Determine the (x, y) coordinate at the center of the cell enclosing the given text.  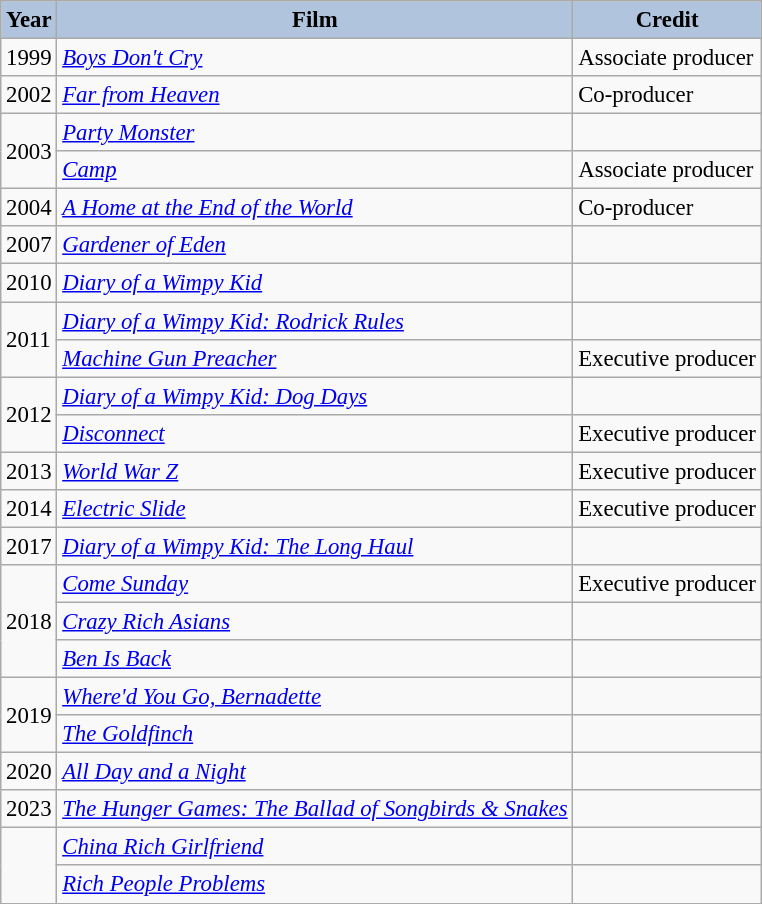
2014 (29, 509)
The Hunger Games: The Ballad of Songbirds & Snakes (315, 809)
2012 (29, 414)
Diary of a Wimpy Kid: Dog Days (315, 396)
2018 (29, 622)
1999 (29, 58)
Diary of a Wimpy Kid (315, 283)
2007 (29, 245)
2017 (29, 546)
Gardener of Eden (315, 245)
Electric Slide (315, 509)
Year (29, 20)
Crazy Rich Asians (315, 621)
2003 (29, 152)
All Day and a Night (315, 772)
Diary of a Wimpy Kid: Rodrick Rules (315, 321)
Credit (667, 20)
2011 (29, 340)
2002 (29, 95)
World War Z (315, 471)
2023 (29, 809)
China Rich Girlfriend (315, 847)
Come Sunday (315, 584)
2013 (29, 471)
Disconnect (315, 433)
Ben Is Back (315, 659)
Boys Don't Cry (315, 58)
2020 (29, 772)
Machine Gun Preacher (315, 358)
Diary of a Wimpy Kid: The Long Haul (315, 546)
Party Monster (315, 133)
Far from Heaven (315, 95)
Rich People Problems (315, 885)
Camp (315, 170)
Film (315, 20)
The Goldfinch (315, 734)
2019 (29, 716)
2010 (29, 283)
Where'd You Go, Bernadette (315, 697)
A Home at the End of the World (315, 208)
2004 (29, 208)
